Return [x, y] of the center of cell containing provided text 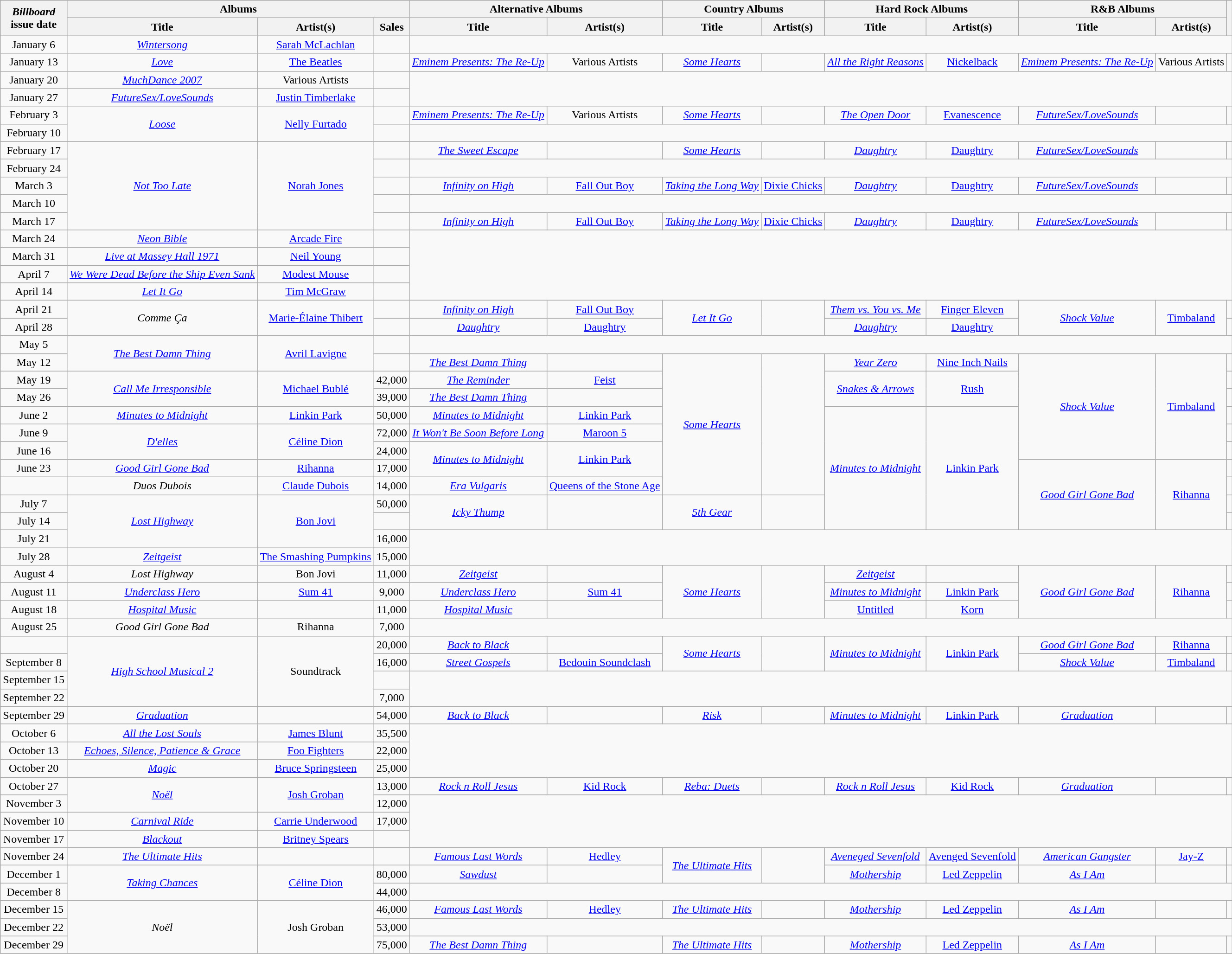
Reba: Duets [712, 786]
October 27 [34, 786]
July 28 [34, 557]
March 3 [34, 186]
Jay-Z [1192, 857]
Avril Lavigne [315, 353]
December 29 [34, 945]
Loose [162, 124]
September 8 [34, 662]
Era Vulgaris [478, 486]
Nine Inch Nails [972, 362]
March 24 [34, 239]
Sawdust [478, 874]
22,000 [391, 750]
Arcade Fire [315, 239]
Call Me Irresponsible [162, 389]
June 9 [34, 433]
October 13 [34, 750]
December 8 [34, 892]
Albums [238, 9]
Justin Timberlake [315, 97]
D'elles [162, 442]
Sarah McLachlan [315, 45]
Carrie Underwood [315, 821]
November 17 [34, 839]
The Open Door [875, 115]
42,000 [391, 380]
Evanescence [972, 115]
Claude Dubois [315, 486]
Tim McGraw [315, 292]
Year Zero [875, 362]
14,000 [391, 486]
August 18 [34, 609]
December 15 [34, 909]
Nelly Furtado [315, 124]
Billboardissue date [34, 18]
May 5 [34, 345]
February 17 [34, 150]
53,000 [391, 927]
Bruce Springsteen [315, 768]
The Sweet Escape [478, 150]
March 31 [34, 256]
Marie-Élaine Thibert [315, 318]
We Were Dead Before the Ship Even Sank [162, 274]
September 29 [34, 715]
Korn [972, 609]
February 3 [34, 115]
November 10 [34, 821]
January 20 [34, 80]
Norah Jones [315, 186]
Untitled [875, 609]
Echoes, Silence, Patience & Grace [162, 750]
25,000 [391, 768]
Icky Thump [478, 512]
Duos Dubois [162, 486]
May 26 [34, 397]
September 15 [34, 680]
44,000 [391, 892]
The Beatles [315, 62]
75,000 [391, 945]
The Reminder [478, 380]
Blackout [162, 839]
Foo Fighters [315, 750]
June 16 [34, 450]
24,000 [391, 450]
Country Albums [744, 9]
15,000 [391, 557]
September 22 [34, 698]
James Blunt [315, 733]
November 24 [34, 857]
Neil Young [315, 256]
All the Lost Souls [162, 733]
Avenged Sevenfold [972, 857]
72,000 [391, 433]
Alternative Albums [536, 9]
The Smashing Pumpkins [315, 557]
February 24 [34, 168]
Nickelback [972, 62]
39,000 [391, 397]
April 28 [34, 327]
Magic [162, 768]
13,000 [391, 786]
Rush [972, 389]
February 10 [34, 133]
June 23 [34, 468]
Snakes & Arrows [875, 389]
Michael Bublé [315, 389]
July 7 [34, 503]
American Gangster [1087, 857]
Finger Eleven [972, 309]
80,000 [391, 874]
January 13 [34, 62]
Hard Rock Albums [922, 9]
Love [162, 62]
MuchDance 2007 [162, 80]
August 11 [34, 592]
54,000 [391, 715]
December 1 [34, 874]
It Won't Be Soon Before Long [478, 433]
Bedouin Soundclash [605, 662]
35,500 [391, 733]
12,000 [391, 804]
Modest Mouse [315, 274]
April 21 [34, 309]
November 3 [34, 804]
January 27 [34, 97]
October 6 [34, 733]
March 10 [34, 203]
Britney Spears [315, 839]
R&B Albums [1122, 9]
Sales [391, 27]
April 14 [34, 292]
46,000 [391, 909]
Soundtrack [315, 671]
Neon Bible [162, 239]
April 7 [34, 274]
July 21 [34, 539]
Them vs. You vs. Me [875, 309]
Not Too Late [162, 186]
August 25 [34, 627]
9,000 [391, 592]
May 19 [34, 380]
5th Gear [712, 512]
Queens of the Stone Age [605, 486]
Maroon 5 [605, 433]
Street Gospels [478, 662]
December 22 [34, 927]
January 6 [34, 45]
Risk [712, 715]
Comme Ça [162, 318]
All the Right Reasons [875, 62]
May 12 [34, 362]
Taking Chances [162, 883]
June 2 [34, 415]
Feist [605, 380]
20,000 [391, 645]
July 14 [34, 521]
Live at Massey Hall 1971 [162, 256]
High School Musical 2 [162, 671]
March 17 [34, 221]
October 20 [34, 768]
Wintersong [162, 45]
Carnival Ride [162, 821]
Aveneged Sevenfold [875, 857]
August 4 [34, 574]
